Extract the (x, y) coordinate from the center of the cell holding the provided text.  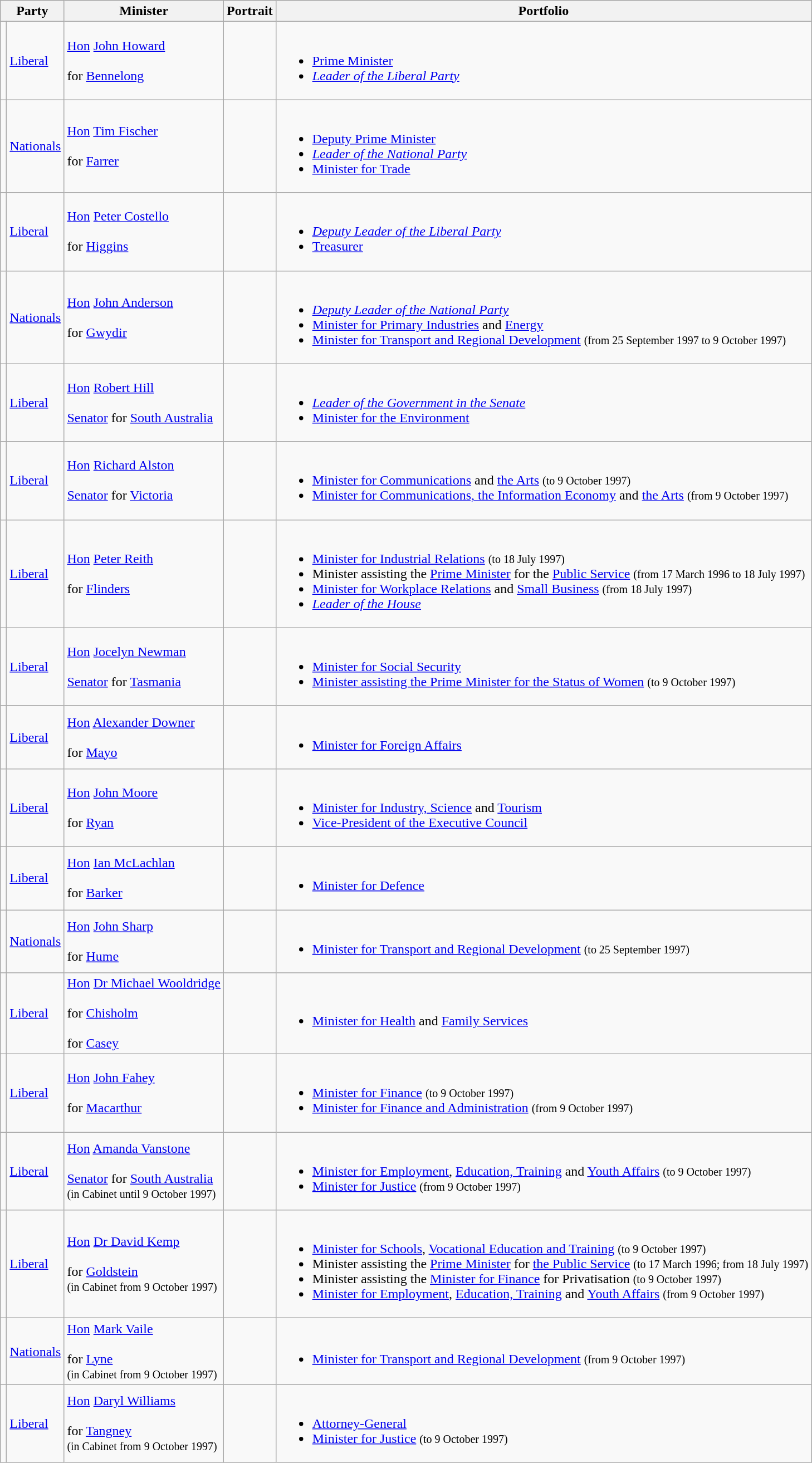
Hon John Fahey for Macarthur (144, 1093)
Minister for Communications and the Arts (to 9 October 1997)Minister for Communications, the Information Economy and the Arts (from 9 October 1997) (544, 481)
Minister for Defence (544, 878)
Deputy Leader of the Liberal PartyTreasurer (544, 232)
Hon Jocelyn Newman Senator for Tasmania (144, 667)
Hon Tim Fischer for Farrer (144, 146)
Leader of the Government in the SenateMinister for the Environment (544, 403)
Hon John Howard for Bennelong (144, 61)
Minister for Transport and Regional Development (from 9 October 1997) (544, 1351)
Minister for Transport and Regional Development (to 25 September 1997) (544, 941)
Hon Amanda Vanstone Senator for South Australia (in Cabinet until 9 October 1997) (144, 1171)
Hon Mark Vaile for Lyne (in Cabinet from 9 October 1997) (144, 1351)
Minister for Employment, Education, Training and Youth Affairs (to 9 October 1997)Minister for Justice (from 9 October 1997) (544, 1171)
Hon Peter Reith for Flinders (144, 574)
Minister for Social SecurityMinister assisting the Prime Minister for the Status of Women (to 9 October 1997) (544, 667)
Portrait (250, 11)
Hon John Sharp for Hume (144, 941)
Prime MinisterLeader of the Liberal Party (544, 61)
Hon John Anderson for Gwydir (144, 317)
Minister for Industry, Science and TourismVice-President of the Executive Council (544, 808)
Hon Alexander Downer for Mayo (144, 737)
Attorney-GeneralMinister for Justice (to 9 October 1997) (544, 1423)
Hon Dr Michael Wooldridge for Chisholm for Casey (144, 1014)
Minister for Finance (to 9 October 1997)Minister for Finance and Administration (from 9 October 1997) (544, 1093)
Party (32, 11)
Minister for Health and Family Services (544, 1014)
Hon John Moore for Ryan (144, 808)
Portfolio (544, 11)
Minister for Foreign Affairs (544, 737)
Hon Robert Hill Senator for South Australia (144, 403)
Deputy Prime MinisterLeader of the National PartyMinister for Trade (544, 146)
Hon Peter Costello for Higgins (144, 232)
Hon Daryl Williams for Tangney (in Cabinet from 9 October 1997) (144, 1423)
Hon Ian McLachlan for Barker (144, 878)
Hon Richard Alston Senator for Victoria (144, 481)
Minister (144, 11)
Hon Dr David Kemp for Goldstein (in Cabinet from 9 October 1997) (144, 1264)
